Locate the cell with the specified text and output its (X, Y) center coordinate. 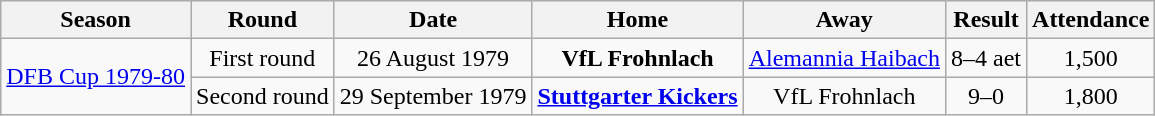
Date (433, 20)
26 August 1979 (433, 58)
1,800 (1091, 96)
First round (262, 58)
Stuttgarter Kickers (638, 96)
Alemannia Haibach (844, 58)
DFB Cup 1979-80 (96, 77)
Home (638, 20)
1,500 (1091, 58)
Season (96, 20)
Away (844, 20)
29 September 1979 (433, 96)
Attendance (1091, 20)
9–0 (986, 96)
Second round (262, 96)
Result (986, 20)
8–4 aet (986, 58)
Round (262, 20)
